Extract the (x, y) coordinate from the center of the cell holding the provided text.  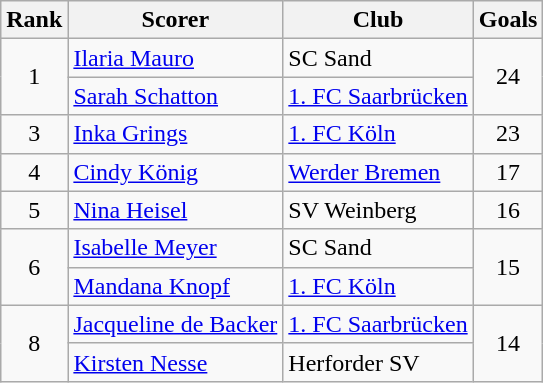
Jacqueline de Backer (176, 324)
Sarah Schatton (176, 96)
16 (508, 210)
Werder Bremen (378, 172)
3 (34, 134)
Kirsten Nesse (176, 362)
5 (34, 210)
24 (508, 77)
1 (34, 77)
14 (508, 343)
Club (378, 20)
Isabelle Meyer (176, 248)
SV Weinberg (378, 210)
23 (508, 134)
Cindy König (176, 172)
17 (508, 172)
Goals (508, 20)
8 (34, 343)
Inka Grings (176, 134)
Ilaria Mauro (176, 58)
6 (34, 267)
Herforder SV (378, 362)
4 (34, 172)
Nina Heisel (176, 210)
15 (508, 267)
Rank (34, 20)
Scorer (176, 20)
Mandana Knopf (176, 286)
